Output the [X, Y] coordinate of the center of the cell containing the given text.  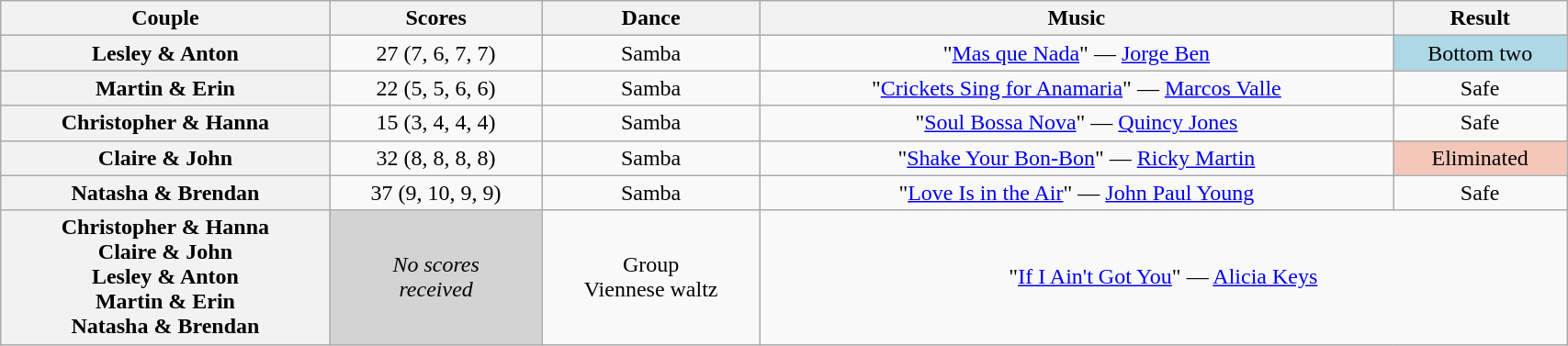
Bottom two [1481, 53]
GroupViennese waltz [650, 277]
Scores [435, 18]
15 (3, 4, 4, 4) [435, 123]
Eliminated [1481, 158]
37 (9, 10, 9, 9) [435, 193]
32 (8, 8, 8, 8) [435, 158]
27 (7, 6, 7, 7) [435, 53]
Claire & John [165, 158]
Result [1481, 18]
Couple [165, 18]
"Soul Bossa Nova" — Quincy Jones [1077, 123]
No scoresreceived [435, 277]
22 (5, 5, 6, 6) [435, 88]
Martin & Erin [165, 88]
"If I Ain't Got You" — Alicia Keys [1163, 277]
Natasha & Brendan [165, 193]
"Mas que Nada" — Jorge Ben [1077, 53]
"Crickets Sing for Anamaria" — Marcos Valle [1077, 88]
Music [1077, 18]
Christopher & Hanna [165, 123]
Dance [650, 18]
Lesley & Anton [165, 53]
Christopher & HannaClaire & JohnLesley & AntonMartin & ErinNatasha & Brendan [165, 277]
"Shake Your Bon-Bon" — Ricky Martin [1077, 158]
"Love Is in the Air" — John Paul Young [1077, 193]
